For the text-containing cell, return its midpoint in (x, y) coordinate format. 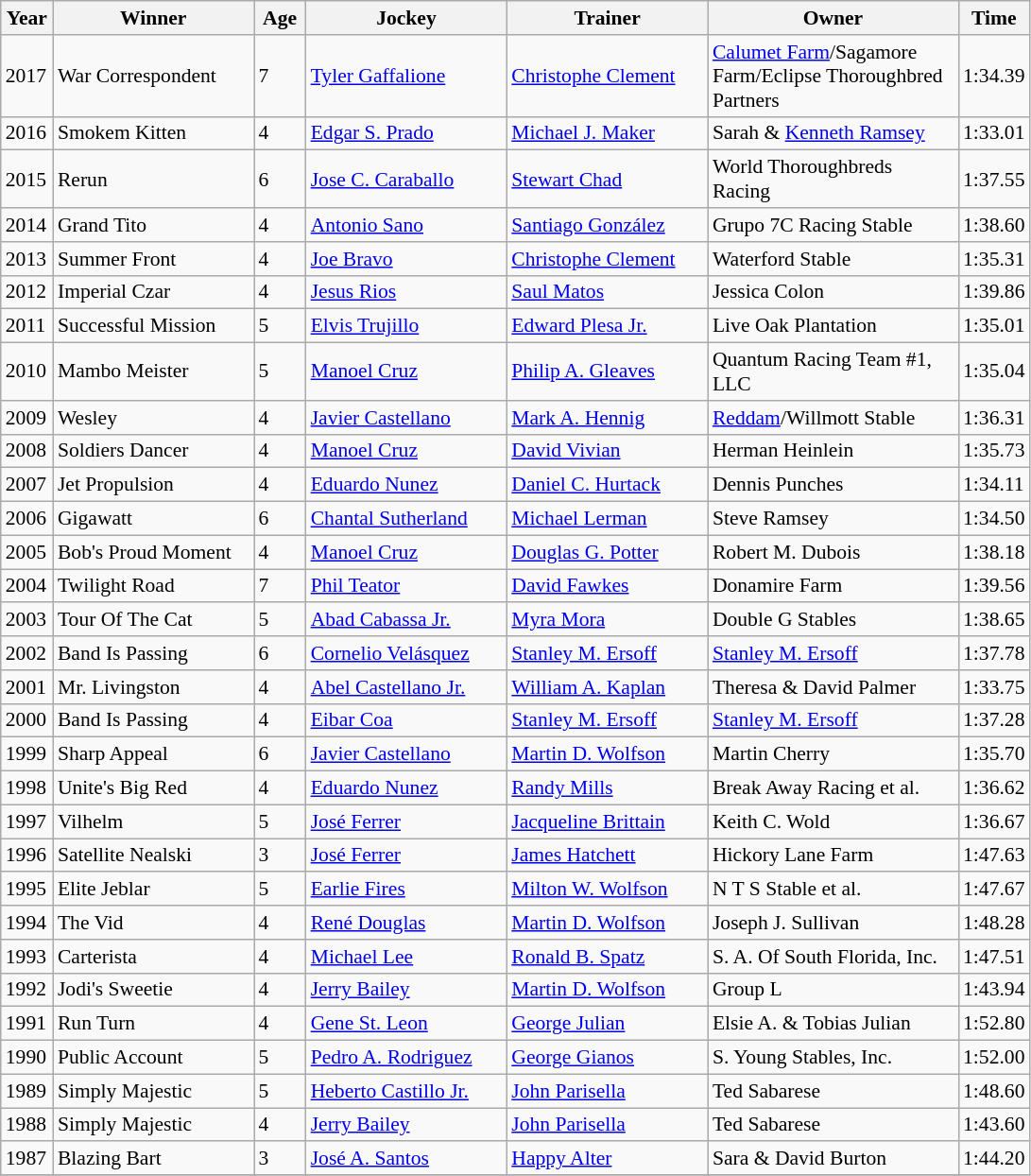
2000 (26, 720)
Michael Lerman (607, 519)
Martin Cherry (833, 754)
S. A. Of South Florida, Inc. (833, 957)
1995 (26, 890)
George Julian (607, 1024)
Sarah & Kenneth Ramsey (833, 133)
Age (280, 18)
Year (26, 18)
Michael Lee (406, 957)
Elite Jeblar (153, 890)
1:48.60 (994, 1091)
Stewart Chad (607, 180)
Chantal Sutherland (406, 519)
2014 (26, 225)
Phil Teator (406, 586)
Double G Stables (833, 620)
Waterford Stable (833, 259)
2004 (26, 586)
1:52.00 (994, 1058)
Public Account (153, 1058)
Edgar S. Prado (406, 133)
Earlie Fires (406, 890)
Mark A. Hennig (607, 418)
Tyler Gaffalione (406, 76)
David Vivian (607, 451)
Robert M. Dubois (833, 552)
Summer Front (153, 259)
Live Oak Plantation (833, 326)
Joseph J. Sullivan (833, 923)
1:38.65 (994, 620)
2003 (26, 620)
1:52.80 (994, 1024)
René Douglas (406, 923)
José A. Santos (406, 1159)
1:37.55 (994, 180)
Donamire Farm (833, 586)
Successful Mission (153, 326)
1:36.67 (994, 821)
1994 (26, 923)
Milton W. Wolfson (607, 890)
William A. Kaplan (607, 687)
Run Turn (153, 1024)
Vilhelm (153, 821)
1:36.31 (994, 418)
Satellite Nealski (153, 856)
Trainer (607, 18)
1988 (26, 1125)
Carterista (153, 957)
1:43.60 (994, 1125)
2016 (26, 133)
Imperial Czar (153, 292)
1:35.04 (994, 372)
1987 (26, 1159)
Jesus Rios (406, 292)
Jose C. Caraballo (406, 180)
2008 (26, 451)
Reddam/Willmott Stable (833, 418)
Pedro A. Rodriguez (406, 1058)
Rerun (153, 180)
Sharp Appeal (153, 754)
Randy Mills (607, 788)
Mr. Livingston (153, 687)
1:47.51 (994, 957)
Group L (833, 990)
2006 (26, 519)
1:37.78 (994, 653)
1:48.28 (994, 923)
1993 (26, 957)
Elvis Trujillo (406, 326)
Happy Alter (607, 1159)
1996 (26, 856)
1:39.56 (994, 586)
Calumet Farm/Sagamore Farm/Eclipse Thoroughbred Partners (833, 76)
1:37.28 (994, 720)
Break Away Racing et al. (833, 788)
Cornelio Velásquez (406, 653)
1:33.75 (994, 687)
1:33.01 (994, 133)
Dennis Punches (833, 485)
Gene St. Leon (406, 1024)
2001 (26, 687)
2013 (26, 259)
1:35.01 (994, 326)
1998 (26, 788)
1:36.62 (994, 788)
Daniel C. Hurtack (607, 485)
Theresa & David Palmer (833, 687)
Philip A. Gleaves (607, 372)
Keith C. Wold (833, 821)
1:34.39 (994, 76)
1:38.60 (994, 225)
Sara & David Burton (833, 1159)
Blazing Bart (153, 1159)
Unite's Big Red (153, 788)
Tour Of The Cat (153, 620)
1992 (26, 990)
Abel Castellano Jr. (406, 687)
Heberto Castillo Jr. (406, 1091)
Edward Plesa Jr. (607, 326)
1:35.73 (994, 451)
1:35.70 (994, 754)
1999 (26, 754)
Owner (833, 18)
Winner (153, 18)
Jacqueline Brittain (607, 821)
Soldiers Dancer (153, 451)
Antonio Sano (406, 225)
Mambo Meister (153, 372)
Jessica Colon (833, 292)
Time (994, 18)
2017 (26, 76)
1:35.31 (994, 259)
The Vid (153, 923)
1:44.20 (994, 1159)
Smokem Kitten (153, 133)
Steve Ramsey (833, 519)
Santiago González (607, 225)
2009 (26, 418)
Wesley (153, 418)
1991 (26, 1024)
Eibar Coa (406, 720)
War Correspondent (153, 76)
World Thoroughbreds Racing (833, 180)
David Fawkes (607, 586)
1997 (26, 821)
Saul Matos (607, 292)
1:38.18 (994, 552)
Jockey (406, 18)
Joe Bravo (406, 259)
2010 (26, 372)
Abad Cabassa Jr. (406, 620)
Ronald B. Spatz (607, 957)
1:47.67 (994, 890)
1:34.50 (994, 519)
1:39.86 (994, 292)
2007 (26, 485)
Myra Mora (607, 620)
Jet Propulsion (153, 485)
2011 (26, 326)
1:43.94 (994, 990)
2002 (26, 653)
Herman Heinlein (833, 451)
Grupo 7C Racing Stable (833, 225)
Michael J. Maker (607, 133)
Grand Tito (153, 225)
2015 (26, 180)
1989 (26, 1091)
Douglas G. Potter (607, 552)
George Gianos (607, 1058)
1:34.11 (994, 485)
N T S Stable et al. (833, 890)
Hickory Lane Farm (833, 856)
1990 (26, 1058)
Elsie A. & Tobias Julian (833, 1024)
Bob's Proud Moment (153, 552)
Twilight Road (153, 586)
Jodi's Sweetie (153, 990)
James Hatchett (607, 856)
1:47.63 (994, 856)
S. Young Stables, Inc. (833, 1058)
2005 (26, 552)
2012 (26, 292)
Quantum Racing Team #1, LLC (833, 372)
Gigawatt (153, 519)
